Find where the given text appears and provide that cell's center as (x, y) coordinate. 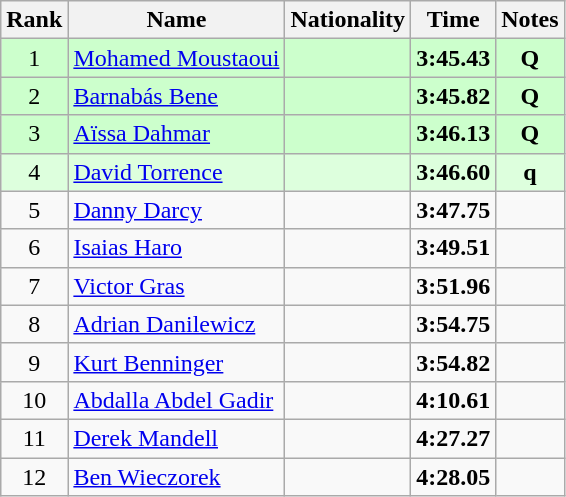
12 (34, 477)
Mohamed Moustaoui (176, 58)
4:10.61 (454, 400)
David Torrence (176, 172)
3:45.43 (454, 58)
Name (176, 20)
Rank (34, 20)
Notes (530, 20)
q (530, 172)
Adrian Danilewicz (176, 324)
4:28.05 (454, 477)
Kurt Benninger (176, 362)
Barnabás Bene (176, 96)
Derek Mandell (176, 438)
6 (34, 248)
Ben Wieczorek (176, 477)
3:54.82 (454, 362)
3:49.51 (454, 248)
Abdalla Abdel Gadir (176, 400)
Danny Darcy (176, 210)
Time (454, 20)
7 (34, 286)
10 (34, 400)
1 (34, 58)
8 (34, 324)
3:46.13 (454, 134)
4:27.27 (454, 438)
3:46.60 (454, 172)
3 (34, 134)
Victor Gras (176, 286)
9 (34, 362)
5 (34, 210)
11 (34, 438)
2 (34, 96)
3:54.75 (454, 324)
Aïssa Dahmar (176, 134)
3:47.75 (454, 210)
Nationality (348, 20)
3:45.82 (454, 96)
4 (34, 172)
3:51.96 (454, 286)
Isaias Haro (176, 248)
